Return (x, y) of the center of cell containing provided text 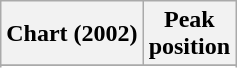
Peak position (189, 34)
Chart (2002) (72, 34)
